Capture the cell that displays the provided text and extract its (x, y) central coordinate. 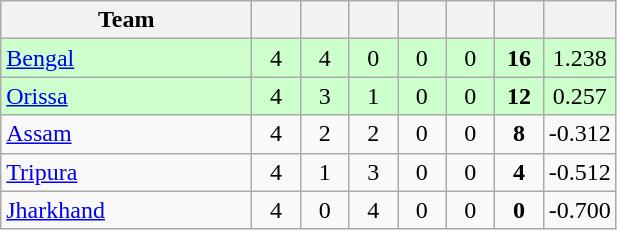
Tripura (126, 172)
16 (520, 58)
Jharkhand (126, 210)
-0.700 (580, 210)
8 (520, 134)
Orissa (126, 96)
-0.312 (580, 134)
-0.512 (580, 172)
Bengal (126, 58)
12 (520, 96)
0.257 (580, 96)
Team (126, 20)
1.238 (580, 58)
Assam (126, 134)
